From the cell containing the given text, extract its center point as (x, y) coordinate. 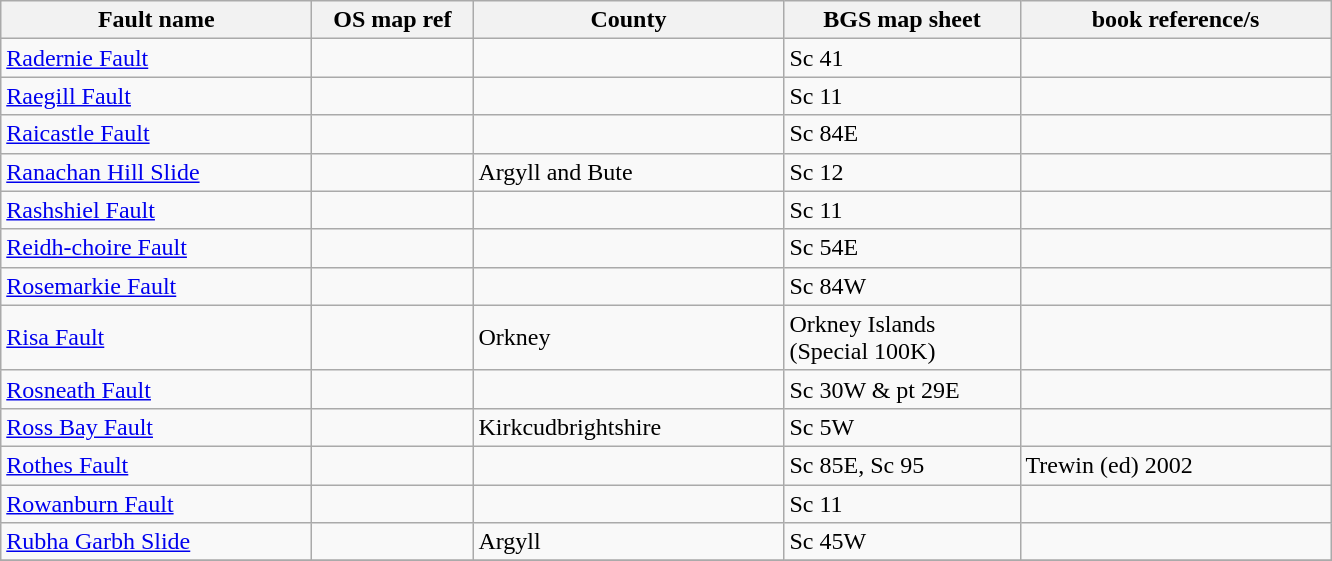
Argyll and Bute (628, 172)
Sc 45W (902, 542)
Reidh-choire Fault (156, 248)
Sc 85E, Sc 95 (902, 465)
Sc 30W & pt 29E (902, 389)
OS map ref (392, 20)
Sc 12 (902, 172)
Rashshiel Fault (156, 210)
Rothes Fault (156, 465)
Ranachan Hill Slide (156, 172)
Raegill Fault (156, 96)
Fault name (156, 20)
Orkney Islands (Special 100K) (902, 338)
Argyll (628, 542)
Sc 54E (902, 248)
Sc 41 (902, 58)
Rosemarkie Fault (156, 286)
Risa Fault (156, 338)
Rubha Garbh Slide (156, 542)
BGS map sheet (902, 20)
Rosneath Fault (156, 389)
Radernie Fault (156, 58)
Kirkcudbrightshire (628, 427)
County (628, 20)
Ross Bay Fault (156, 427)
Raicastle Fault (156, 134)
book reference/s (1176, 20)
Sc 5W (902, 427)
Sc 84E (902, 134)
Rowanburn Fault (156, 503)
Trewin (ed) 2002 (1176, 465)
Sc 84W (902, 286)
Orkney (628, 338)
